Return the (X, Y) coordinate for the center point of the cell that contains the specified text.  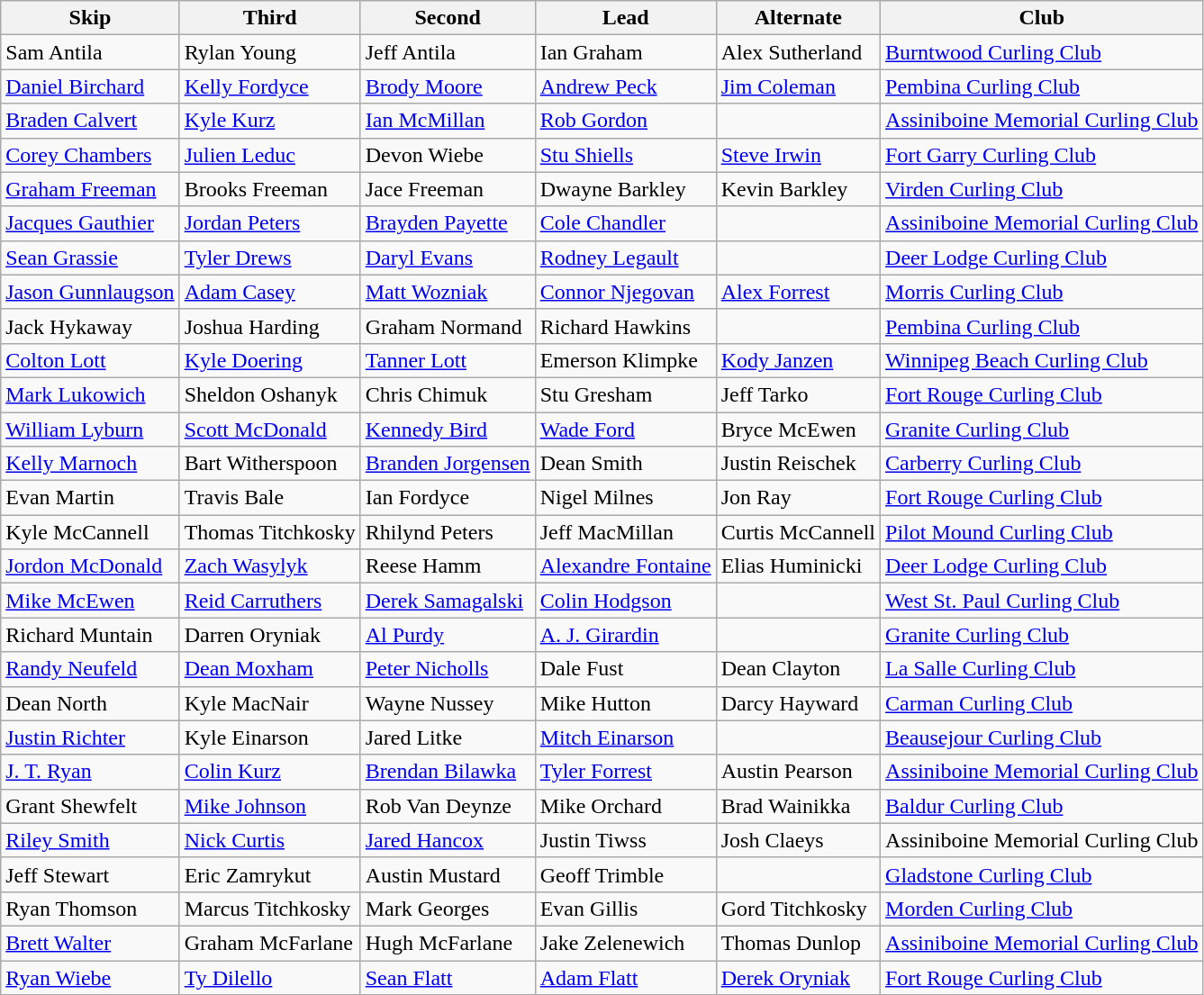
Adam Casey (270, 292)
Elias Huminicki (798, 566)
Branden Jorgensen (448, 464)
Pilot Mound Curling Club (1042, 532)
Austin Mustard (448, 874)
Braden Calvert (90, 121)
Ryan Wiebe (90, 977)
Mark Lukowich (90, 394)
Jason Gunnlaugson (90, 292)
Alexandre Fontaine (625, 566)
Ryan Thomson (90, 909)
Kody Janzen (798, 360)
Dean Clayton (798, 669)
Jon Ray (798, 498)
Brad Wainikka (798, 806)
Nigel Milnes (625, 498)
Morris Curling Club (1042, 292)
Dale Fust (625, 669)
Mike Orchard (625, 806)
Reese Hamm (448, 566)
Dean North (90, 703)
Rodney Legault (625, 258)
Fort Garry Curling Club (1042, 155)
Mike McEwen (90, 601)
Connor Njegovan (625, 292)
West St. Paul Curling Club (1042, 601)
Joshua Harding (270, 326)
Jared Litke (448, 737)
Kelly Marnoch (90, 464)
Al Purdy (448, 635)
J. T. Ryan (90, 772)
Rylan Young (270, 52)
Andrew Peck (625, 86)
Hugh McFarlane (448, 943)
Beausejour Curling Club (1042, 737)
Club (1042, 18)
Wayne Nussey (448, 703)
William Lyburn (90, 430)
Second (448, 18)
Jace Freeman (448, 189)
Gladstone Curling Club (1042, 874)
Peter Nicholls (448, 669)
Rob Gordon (625, 121)
Colin Kurz (270, 772)
Ty Dilello (270, 977)
Kelly Fordyce (270, 86)
Justin Richter (90, 737)
Thomas Dunlop (798, 943)
Stu Gresham (625, 394)
Geoff Trimble (625, 874)
Tyler Drews (270, 258)
Mike Johnson (270, 806)
Dean Smith (625, 464)
Randy Neufeld (90, 669)
Mike Hutton (625, 703)
Adam Flatt (625, 977)
Jordan Peters (270, 223)
Winnipeg Beach Curling Club (1042, 360)
Justin Tiwss (625, 840)
Alex Forrest (798, 292)
Sam Antila (90, 52)
A. J. Girardin (625, 635)
Graham Freeman (90, 189)
Kennedy Bird (448, 430)
Brooks Freeman (270, 189)
Richard Muntain (90, 635)
Third (270, 18)
Brendan Bilawka (448, 772)
Sheldon Oshanyk (270, 394)
Julien Leduc (270, 155)
Derek Oryniak (798, 977)
Ian McMillan (448, 121)
Jordon McDonald (90, 566)
Kyle Doering (270, 360)
Skip (90, 18)
Dean Moxham (270, 669)
Ian Fordyce (448, 498)
Jeff Tarko (798, 394)
Colin Hodgson (625, 601)
Colton Lott (90, 360)
Jacques Gauthier (90, 223)
Kyle McCannell (90, 532)
Matt Wozniak (448, 292)
La Salle Curling Club (1042, 669)
Jeff MacMillan (625, 532)
Richard Hawkins (625, 326)
Virden Curling Club (1042, 189)
Zach Wasylyk (270, 566)
Cole Chandler (625, 223)
Scott McDonald (270, 430)
Kyle MacNair (270, 703)
Carberry Curling Club (1042, 464)
Evan Gillis (625, 909)
Darcy Hayward (798, 703)
Corey Chambers (90, 155)
Graham McFarlane (270, 943)
Emerson Klimpke (625, 360)
Jeff Stewart (90, 874)
Rob Van Deynze (448, 806)
Jim Coleman (798, 86)
Brayden Payette (448, 223)
Wade Ford (625, 430)
Nick Curtis (270, 840)
Carman Curling Club (1042, 703)
Jake Zelenewich (625, 943)
Marcus Titchkosky (270, 909)
Travis Bale (270, 498)
Sean Grassie (90, 258)
Thomas Titchkosky (270, 532)
Baldur Curling Club (1042, 806)
Bart Witherspoon (270, 464)
Daniel Birchard (90, 86)
Alex Sutherland (798, 52)
Grant Shewfelt (90, 806)
Brett Walter (90, 943)
Steve Irwin (798, 155)
Josh Claeys (798, 840)
Devon Wiebe (448, 155)
Justin Reischek (798, 464)
Stu Shiells (625, 155)
Jeff Antila (448, 52)
Ian Graham (625, 52)
Lead (625, 18)
Reid Carruthers (270, 601)
Rhilynd Peters (448, 532)
Burntwood Curling Club (1042, 52)
Eric Zamrykut (270, 874)
Sean Flatt (448, 977)
Mitch Einarson (625, 737)
Alternate (798, 18)
Evan Martin (90, 498)
Morden Curling Club (1042, 909)
Bryce McEwen (798, 430)
Graham Normand (448, 326)
Kyle Einarson (270, 737)
Tanner Lott (448, 360)
Kevin Barkley (798, 189)
Dwayne Barkley (625, 189)
Kyle Kurz (270, 121)
Derek Samagalski (448, 601)
Curtis McCannell (798, 532)
Daryl Evans (448, 258)
Riley Smith (90, 840)
Jared Hancox (448, 840)
Darren Oryniak (270, 635)
Tyler Forrest (625, 772)
Brody Moore (448, 86)
Chris Chimuk (448, 394)
Austin Pearson (798, 772)
Jack Hykaway (90, 326)
Mark Georges (448, 909)
Gord Titchkosky (798, 909)
